Detect which cell encompasses the target text, then output its [x, y] center coordinate. 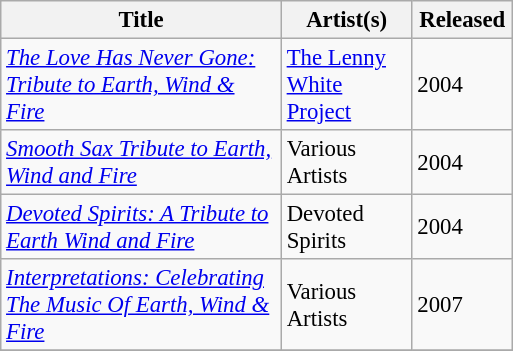
Devoted Spirits [346, 228]
Interpretations: Celebrating The Music Of Earth, Wind & Fire [142, 305]
Artist(s) [346, 20]
Devoted Spirits: A Tribute to Earth Wind and Fire [142, 228]
The Love Has Never Gone: Tribute to Earth, Wind & Fire [142, 85]
2007 [462, 305]
The Lenny White Project [346, 85]
Released [462, 20]
Title [142, 20]
Smooth Sax Tribute to Earth, Wind and Fire [142, 162]
